Provide the (X, Y) coordinate of the cell's center where the given text is located.  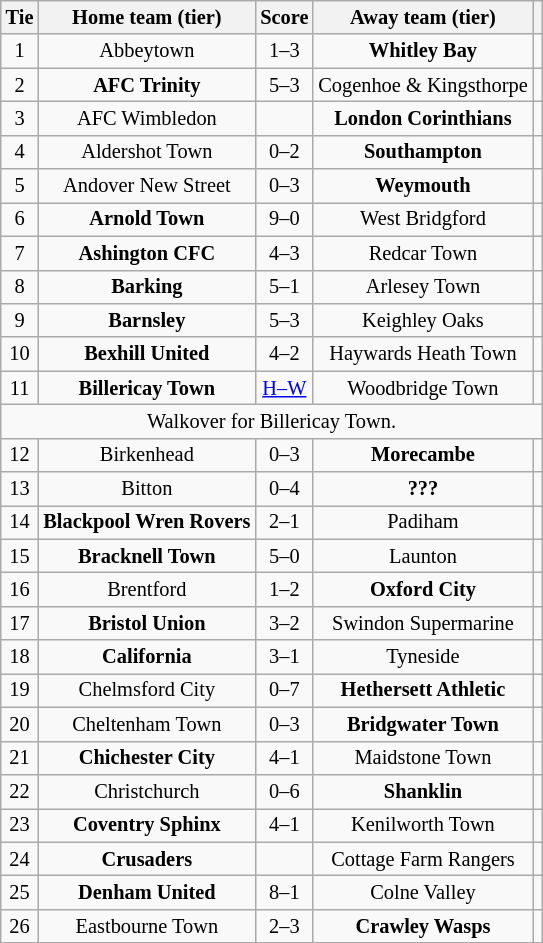
Away team (tier) (422, 17)
Chichester City (146, 758)
11 (20, 388)
Barnsley (146, 320)
5 (20, 186)
16 (20, 589)
AFC Wimbledon (146, 118)
1–3 (284, 51)
Woodbridge Town (422, 388)
5–0 (284, 556)
0–2 (284, 152)
Birkenhead (146, 455)
Swindon Supermarine (422, 623)
3–1 (284, 657)
Launton (422, 556)
0–4 (284, 489)
Aldershot Town (146, 152)
22 (20, 791)
1 (20, 51)
Score (284, 17)
Christchurch (146, 791)
Morecambe (422, 455)
Abbeytown (146, 51)
6 (20, 219)
Walkover for Billericay Town. (272, 421)
0–7 (284, 690)
Bracknell Town (146, 556)
13 (20, 489)
4–3 (284, 253)
26 (20, 926)
Eastbourne Town (146, 926)
Cheltenham Town (146, 724)
Colne Valley (422, 892)
19 (20, 690)
4 (20, 152)
23 (20, 825)
Ashington CFC (146, 253)
12 (20, 455)
Coventry Sphinx (146, 825)
??? (422, 489)
Weymouth (422, 186)
24 (20, 859)
9–0 (284, 219)
Arnold Town (146, 219)
20 (20, 724)
8 (20, 287)
California (146, 657)
Chelmsford City (146, 690)
Hethersett Athletic (422, 690)
Barking (146, 287)
1–2 (284, 589)
Denham United (146, 892)
Kenilworth Town (422, 825)
Billericay Town (146, 388)
Whitley Bay (422, 51)
15 (20, 556)
4–2 (284, 354)
10 (20, 354)
14 (20, 522)
Maidstone Town (422, 758)
Bitton (146, 489)
Tyneside (422, 657)
Cogenhoe & Kingsthorpe (422, 85)
Arlesey Town (422, 287)
H–W (284, 388)
Home team (tier) (146, 17)
Bristol Union (146, 623)
Oxford City (422, 589)
8–1 (284, 892)
Cottage Farm Rangers (422, 859)
Andover New Street (146, 186)
London Corinthians (422, 118)
5–1 (284, 287)
Southampton (422, 152)
2 (20, 85)
3 (20, 118)
Crusaders (146, 859)
AFC Trinity (146, 85)
Shanklin (422, 791)
Crawley Wasps (422, 926)
Bridgwater Town (422, 724)
Keighley Oaks (422, 320)
17 (20, 623)
0–6 (284, 791)
18 (20, 657)
9 (20, 320)
25 (20, 892)
Blackpool Wren Rovers (146, 522)
2–3 (284, 926)
Redcar Town (422, 253)
7 (20, 253)
3–2 (284, 623)
21 (20, 758)
West Bridgford (422, 219)
Bexhill United (146, 354)
Tie (20, 17)
Haywards Heath Town (422, 354)
Brentford (146, 589)
Padiham (422, 522)
2–1 (284, 522)
